For the text-containing cell, return its midpoint in [x, y] coordinate format. 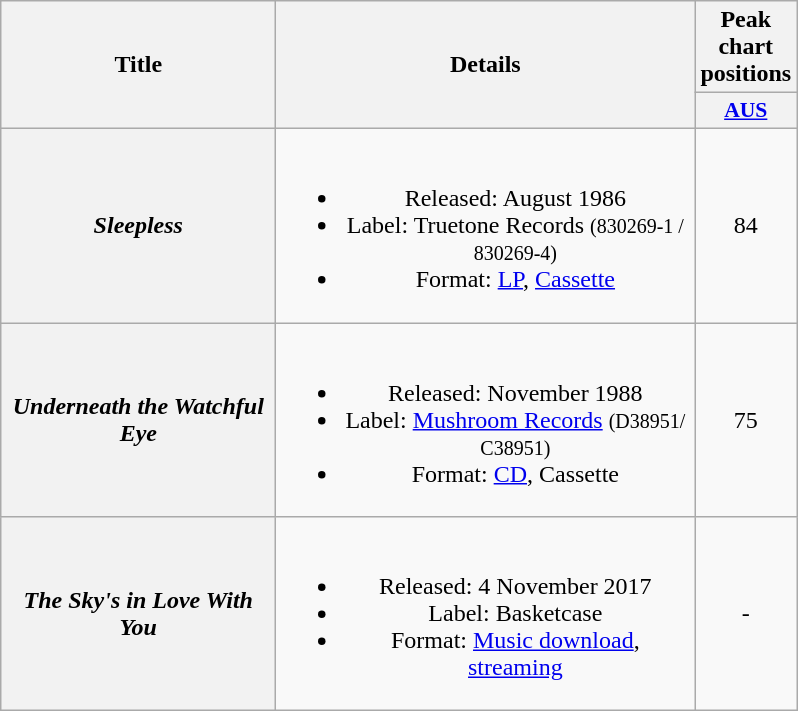
Title [138, 65]
Underneath the Watchful Eye [138, 419]
AUS [746, 111]
Released: 4 November 2017Label: BasketcaseFormat: Music download, streaming [486, 614]
Released: August 1986Label: Truetone Records (830269-1 / 830269-4)Format: LP, Cassette [486, 225]
Sleepless [138, 225]
Details [486, 65]
Peak chart positions [746, 47]
Released: November 1988Label: Mushroom Records (D38951/ C38951)Format: CD, Cassette [486, 419]
- [746, 614]
The Sky's in Love With You [138, 614]
75 [746, 419]
84 [746, 225]
